Identify which cell holds the provided text, then report its [x, y] central coordinate. 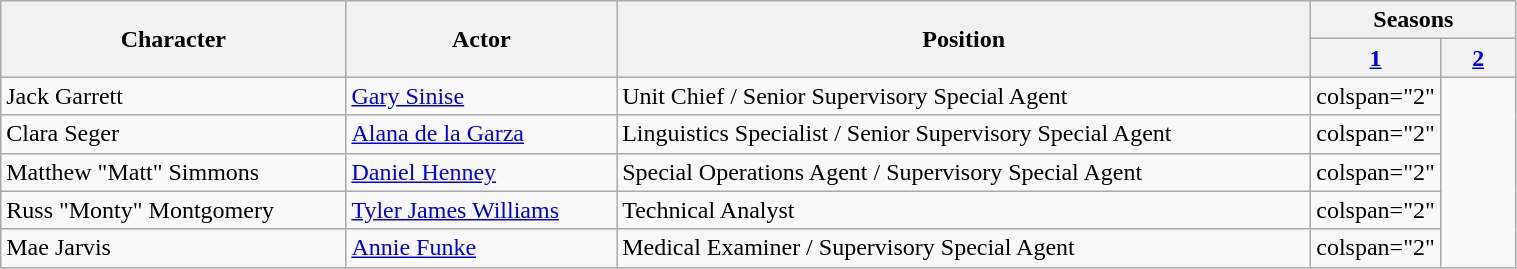
Clara Seger [174, 134]
Actor [482, 39]
Character [174, 39]
Alana de la Garza [482, 134]
Gary Sinise [482, 96]
Russ "Monty" Montgomery [174, 210]
Daniel Henney [482, 172]
Linguistics Specialist / Senior Supervisory Special Agent [964, 134]
Jack Garrett [174, 96]
Position [964, 39]
Tyler James Williams [482, 210]
2 [1478, 58]
Special Operations Agent / Supervisory Special Agent [964, 172]
1 [1376, 58]
Technical Analyst [964, 210]
Seasons [1414, 20]
Matthew "Matt" Simmons [174, 172]
Annie Funke [482, 248]
Medical Examiner / Supervisory Special Agent [964, 248]
Unit Chief / Senior Supervisory Special Agent [964, 96]
Mae Jarvis [174, 248]
